Pinpoint the cell where the given text exists, returning its [x, y] midpoint coordinate. 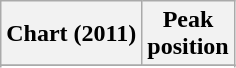
Peakposition [188, 34]
Chart (2011) [72, 34]
